Return the (x, y) coordinate for the center point of the cell that contains the specified text.  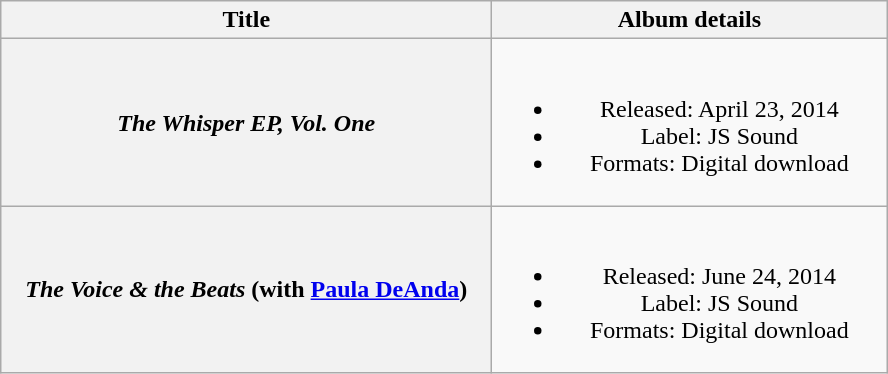
Album details (690, 20)
The Voice & the Beats (with Paula DeAnda) (246, 290)
Title (246, 20)
Released: April 23, 2014Label: JS SoundFormats: Digital download (690, 122)
Released: June 24, 2014Label: JS SoundFormats: Digital download (690, 290)
The Whisper EP, Vol. One (246, 122)
